Identify which cell holds the provided text, then report its (X, Y) central coordinate. 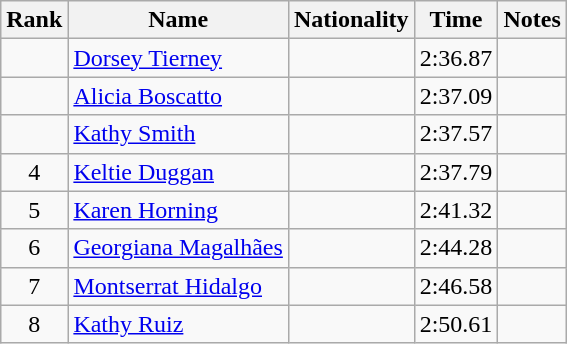
2:50.61 (456, 324)
Rank (34, 20)
Nationality (351, 20)
5 (34, 210)
Kathy Smith (178, 134)
2:36.87 (456, 58)
2:37.79 (456, 172)
Notes (532, 20)
2:37.57 (456, 134)
Kathy Ruiz (178, 324)
Dorsey Tierney (178, 58)
7 (34, 286)
8 (34, 324)
2:46.58 (456, 286)
2:44.28 (456, 248)
Keltie Duggan (178, 172)
4 (34, 172)
Karen Horning (178, 210)
Georgiana Magalhães (178, 248)
2:37.09 (456, 96)
Alicia Boscatto (178, 96)
2:41.32 (456, 210)
Name (178, 20)
Time (456, 20)
6 (34, 248)
Montserrat Hidalgo (178, 286)
